Determine the [X, Y] coordinate at the center of the cell enclosing the given text.  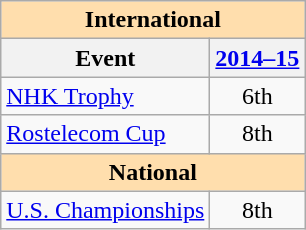
2014–15 [258, 58]
Event [106, 58]
6th [258, 96]
U.S. Championships [106, 210]
International [153, 20]
Rostelecom Cup [106, 134]
National [153, 172]
NHK Trophy [106, 96]
